Scan for the cell matching the given text and deliver its [X, Y] coordinate at center. 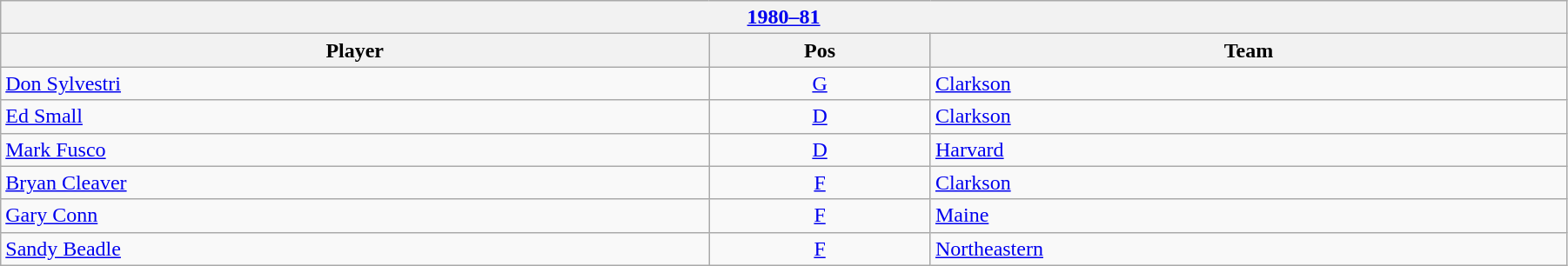
Gary Conn [355, 216]
1980–81 [784, 17]
Pos [820, 50]
Harvard [1248, 150]
Maine [1248, 216]
Team [1248, 50]
Player [355, 50]
Don Sylvestri [355, 83]
Sandy Beadle [355, 249]
Bryan Cleaver [355, 183]
Ed Small [355, 116]
G [820, 83]
Northeastern [1248, 249]
Mark Fusco [355, 150]
